Locate the cell with the specified text and output its [X, Y] center coordinate. 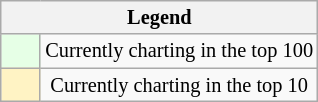
Currently charting in the top 100 [179, 51]
Currently charting in the top 10 [179, 85]
Legend [160, 17]
